Return the [x, y] coordinate for the center point of the cell that contains the specified text.  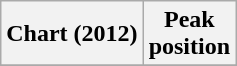
Peakposition [189, 34]
Chart (2012) [72, 34]
